Extract the [x, y] coordinate from the center of the cell holding the provided text.  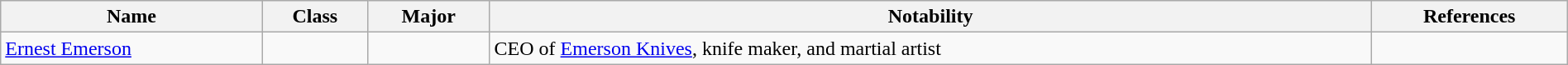
References [1469, 17]
Class [314, 17]
CEO of Emerson Knives, knife maker, and martial artist [930, 48]
Major [428, 17]
Name [132, 17]
Ernest Emerson [132, 48]
Notability [930, 17]
